Find where the given text appears and provide that cell's center as (x, y) coordinate. 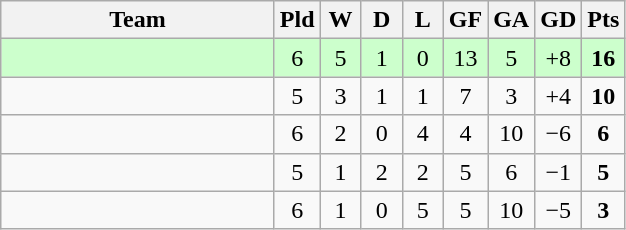
13 (465, 58)
GA (512, 20)
L (422, 20)
+4 (558, 96)
GD (558, 20)
Pld (297, 20)
D (382, 20)
16 (604, 58)
Team (138, 20)
GF (465, 20)
−6 (558, 134)
W (340, 20)
+8 (558, 58)
−1 (558, 172)
−5 (558, 210)
Pts (604, 20)
7 (465, 96)
